For the text-containing cell, return its midpoint in (X, Y) coordinate format. 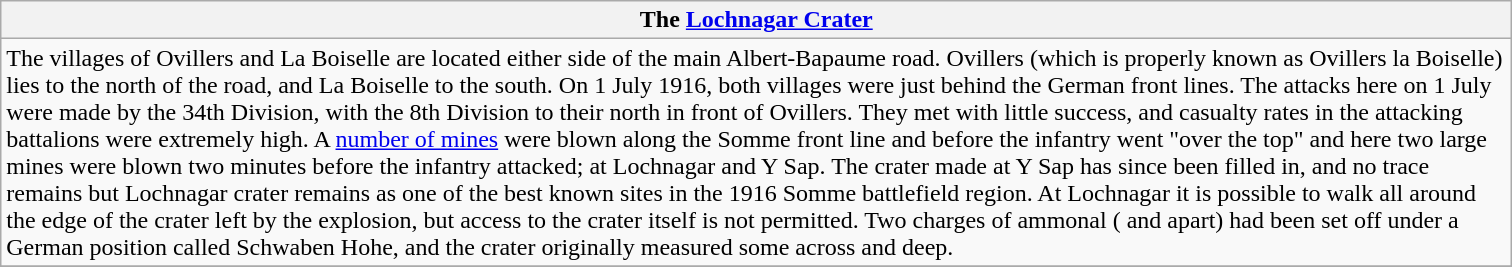
The Lochnagar Crater (756, 20)
